For the text-containing cell, return its midpoint in [x, y] coordinate format. 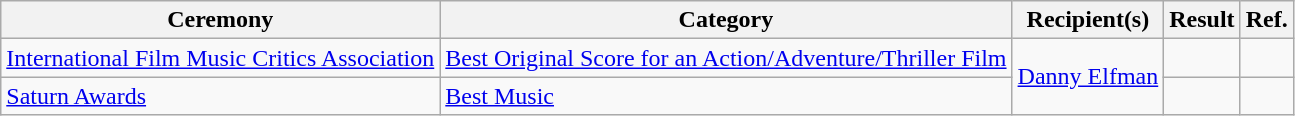
Saturn Awards [220, 96]
Ref. [1266, 20]
Best Original Score for an Action/Adventure/Thriller Film [726, 58]
Best Music [726, 96]
Recipient(s) [1088, 20]
Danny Elfman [1088, 77]
Ceremony [220, 20]
Category [726, 20]
Result [1202, 20]
International Film Music Critics Association [220, 58]
